Capture the cell that displays the provided text and extract its (x, y) central coordinate. 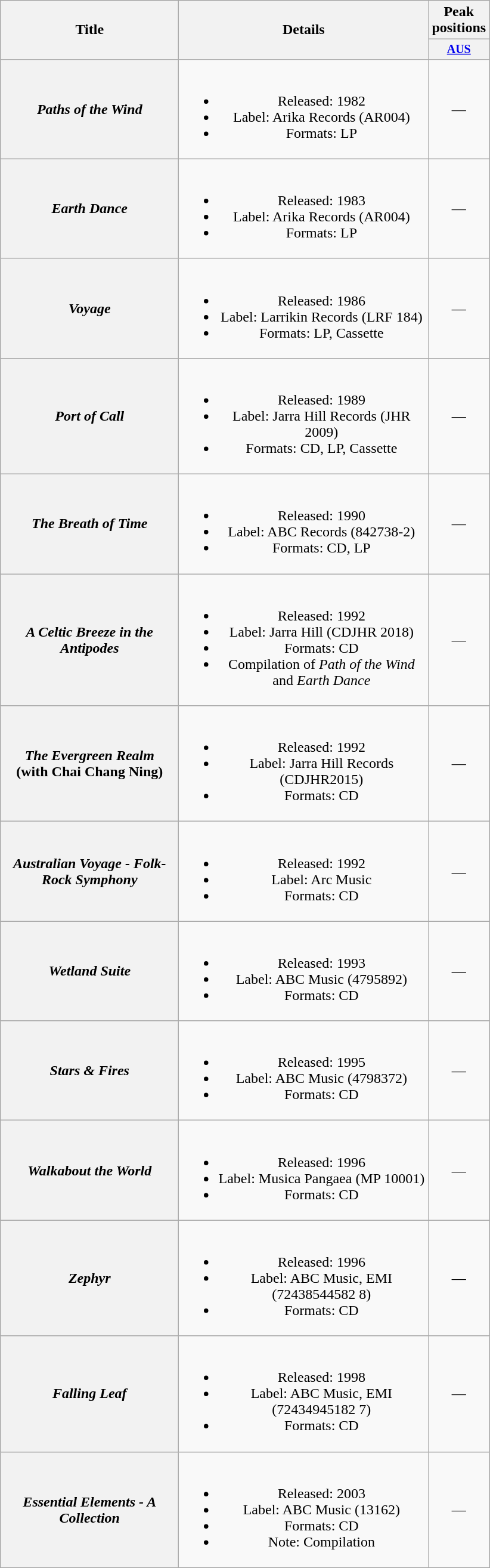
A Celtic Breeze in the Antipodes (89, 640)
Wetland Suite (89, 971)
Released: 1998Label: ABC Music, EMI (72434945182 7)Formats: CD (304, 1394)
Peak positions (459, 20)
Released: 1983Label: Arika Records (AR004)Formats: LP (304, 209)
Voyage (89, 308)
Released: 1996Label: Musica Pangaea (MP 10001)Formats: CD (304, 1171)
Released: 1982Label: Arika Records (AR004)Formats: LP (304, 109)
Released: 1996Label: ABC Music, EMI (72438544582 8)Formats: CD (304, 1278)
Falling Leaf (89, 1394)
Released: 1992Label: Jarra Hill Records (CDJHR2015)Formats: CD (304, 764)
Title (89, 30)
Released: 1993Label: ABC Music (4795892)Formats: CD (304, 971)
Stars & Fires (89, 1070)
Details (304, 30)
Earth Dance (89, 209)
Port of Call (89, 416)
The Breath of Time (89, 524)
Walkabout the World (89, 1171)
Released: 1992Label: Arc MusicFormats: CD (304, 871)
Essential Elements - A Collection (89, 1510)
Released: 1986Label: Larrikin Records (LRF 184)Formats: LP, Cassette (304, 308)
Released: 1992Label: Jarra Hill (CDJHR 2018)Formats: CDCompilation of Path of the Wind and Earth Dance (304, 640)
The Evergreen Realm (with Chai Chang Ning) (89, 764)
Released: 1995Label: ABC Music (4798372)Formats: CD (304, 1070)
Released: 1990Label: ABC Records (842738-2)Formats: CD, LP (304, 524)
AUS (459, 49)
Released: 2003Label: ABC Music (13162)Formats: CDNote: Compilation (304, 1510)
Paths of the Wind (89, 109)
Zephyr (89, 1278)
Released: 1989Label: Jarra Hill Records (JHR 2009)Formats: CD, LP, Cassette (304, 416)
Australian Voyage - Folk-Rock Symphony (89, 871)
